Return [x, y] of the center of cell containing provided text 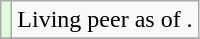
Living peer as of . [105, 20]
